Identify which cell holds the provided text, then report its [x, y] central coordinate. 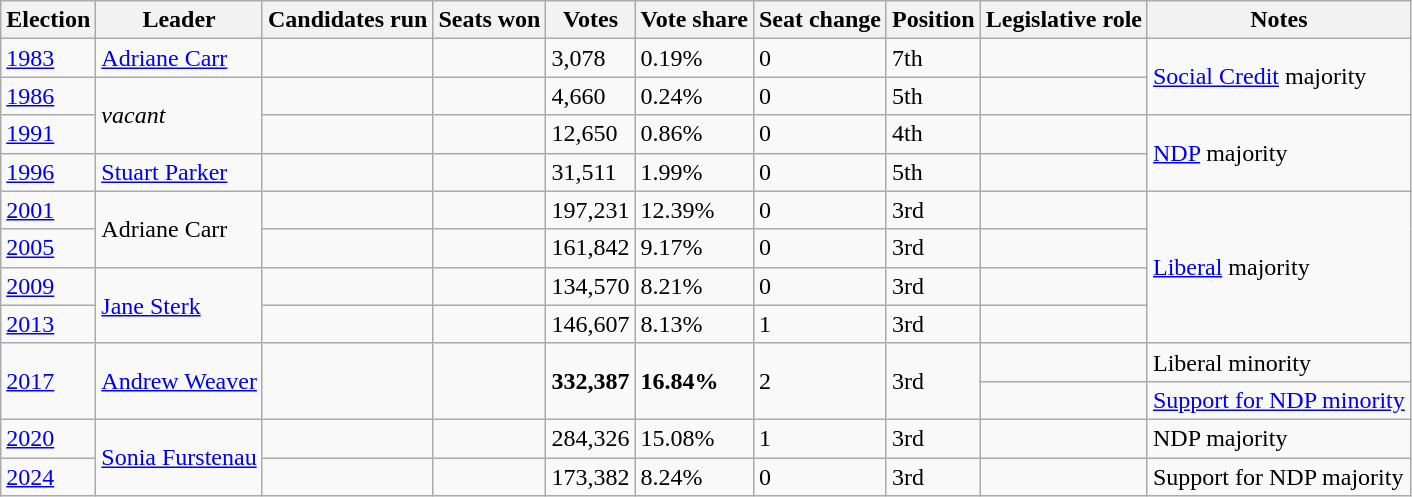
2020 [48, 438]
2024 [48, 477]
8.13% [694, 324]
2013 [48, 324]
1991 [48, 134]
0.19% [694, 58]
1983 [48, 58]
Andrew Weaver [180, 381]
Sonia Furstenau [180, 457]
15.08% [694, 438]
Position [933, 20]
Candidates run [347, 20]
Notes [1278, 20]
1996 [48, 172]
284,326 [590, 438]
1.99% [694, 172]
2005 [48, 248]
12.39% [694, 210]
8.21% [694, 286]
2017 [48, 381]
7th [933, 58]
Seat change [820, 20]
Social Credit majority [1278, 77]
16.84% [694, 381]
12,650 [590, 134]
146,607 [590, 324]
4th [933, 134]
Liberal minority [1278, 362]
173,382 [590, 477]
2001 [48, 210]
Votes [590, 20]
161,842 [590, 248]
197,231 [590, 210]
31,511 [590, 172]
Jane Sterk [180, 305]
4,660 [590, 96]
Legislative role [1064, 20]
Election [48, 20]
Vote share [694, 20]
0.24% [694, 96]
Stuart Parker [180, 172]
vacant [180, 115]
9.17% [694, 248]
1986 [48, 96]
332,387 [590, 381]
2009 [48, 286]
2 [820, 381]
3,078 [590, 58]
0.86% [694, 134]
Leader [180, 20]
8.24% [694, 477]
Liberal majority [1278, 267]
Support for NDP minority [1278, 400]
Support for NDP majority [1278, 477]
Seats won [490, 20]
134,570 [590, 286]
